Determine the (x, y) coordinate at the center of the cell enclosing the given text.  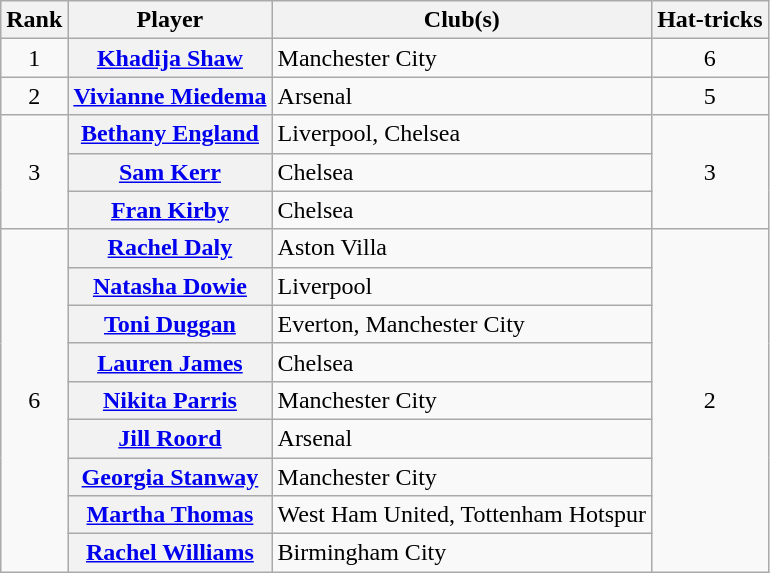
Liverpool, Chelsea (462, 134)
Player (170, 20)
Rachel Daly (170, 248)
West Ham United, Tottenham Hotspur (462, 515)
Everton, Manchester City (462, 324)
Aston Villa (462, 248)
Rank (34, 20)
Club(s) (462, 20)
Rachel Williams (170, 553)
Toni Duggan (170, 324)
Jill Roord (170, 438)
Liverpool (462, 286)
Khadija Shaw (170, 58)
Fran Kirby (170, 210)
Birmingham City (462, 553)
Lauren James (170, 362)
Martha Thomas (170, 515)
Georgia Stanway (170, 477)
Hat-tricks (710, 20)
Sam Kerr (170, 172)
Bethany England (170, 134)
Vivianne Miedema (170, 96)
Nikita Parris (170, 400)
5 (710, 96)
1 (34, 58)
Natasha Dowie (170, 286)
